Search for the cell housing the specified text and yield its (X, Y) center coordinate. 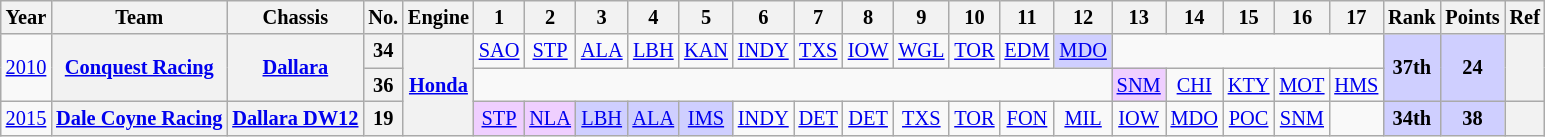
38 (1473, 118)
Honda (438, 84)
WGL (921, 51)
9 (921, 17)
Engine (438, 17)
2 (550, 17)
HMS (1356, 85)
Rank (1412, 17)
6 (764, 17)
16 (1302, 17)
KTY (1249, 85)
7 (818, 17)
POC (1249, 118)
12 (1082, 17)
14 (1194, 17)
11 (1026, 17)
2010 (26, 68)
CHI (1194, 85)
24 (1473, 68)
Year (26, 17)
Dale Coyne Racing (139, 118)
IMS (706, 118)
4 (653, 17)
Chassis (295, 17)
Team (139, 17)
17 (1356, 17)
MIL (1082, 118)
34th (1412, 118)
15 (1249, 17)
Points (1473, 17)
SAO (499, 51)
37th (1412, 68)
Dallara (295, 68)
2015 (26, 118)
NLA (550, 118)
10 (974, 17)
5 (706, 17)
MOT (1302, 85)
KAN (706, 51)
1 (499, 17)
Ref (1525, 17)
34 (383, 51)
19 (383, 118)
Dallara DW12 (295, 118)
36 (383, 85)
8 (868, 17)
EDM (1026, 51)
13 (1139, 17)
Conquest Racing (139, 68)
FON (1026, 118)
3 (602, 17)
No. (383, 17)
